Find where the given text appears and provide that cell's center as (X, Y) coordinate. 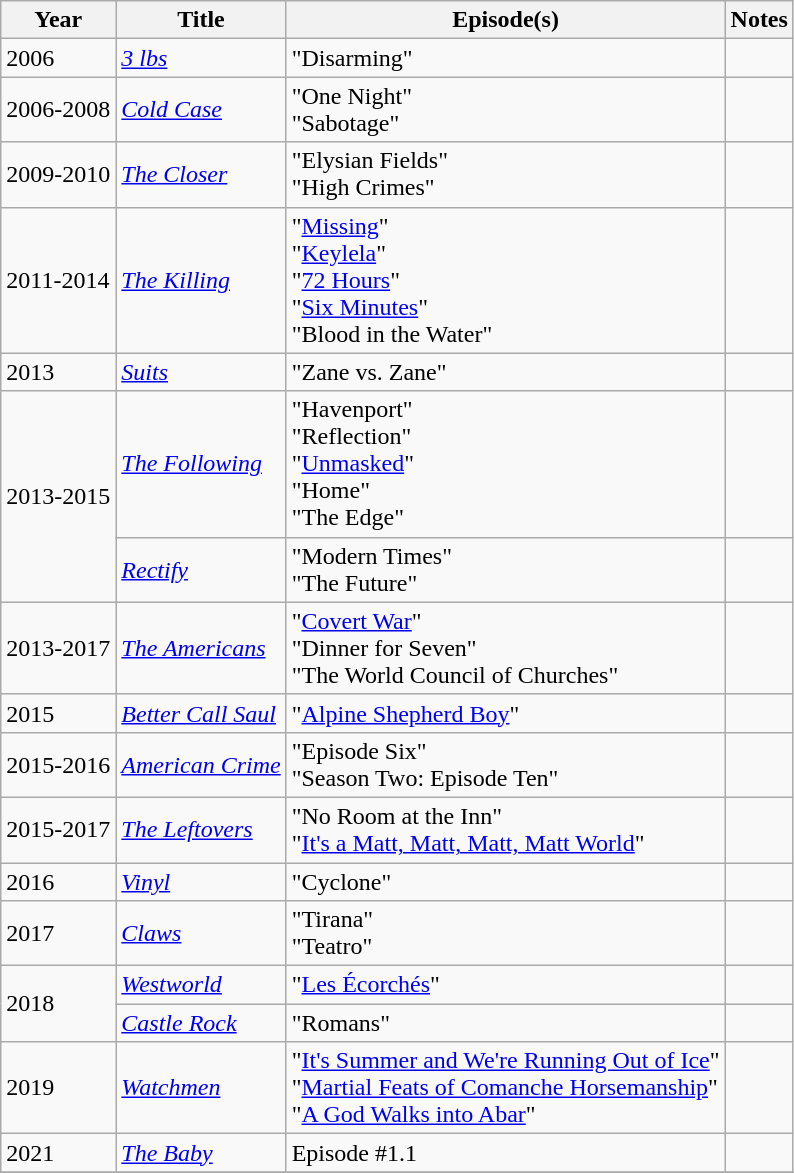
Vinyl (201, 881)
The Baby (201, 1153)
2011-2014 (58, 280)
Title (201, 20)
"Covert War""Dinner for Seven""The World Council of Churches" (506, 648)
2013-2015 (58, 496)
"Elysian Fields""High Crimes" (506, 174)
The Closer (201, 174)
3 lbs (201, 58)
"Alpine Shepherd Boy" (506, 713)
"Havenport""Reflection""Unmasked""Home""The Edge" (506, 464)
Watchmen (201, 1088)
"Modern Times""The Future" (506, 570)
"Tirana""Teatro" (506, 934)
The Following (201, 464)
2016 (58, 881)
"It's Summer and We're Running Out of Ice""Martial Feats of Comanche Horsemanship""A God Walks into Abar" (506, 1088)
The Americans (201, 648)
"One Night""Sabotage" (506, 110)
"Episode Six""Season Two: Episode Ten" (506, 764)
Suits (201, 372)
Rectify (201, 570)
Notes (759, 20)
2013-2017 (58, 648)
The Killing (201, 280)
2017 (58, 934)
Castle Rock (201, 1023)
2019 (58, 1088)
"Les Écorchés" (506, 985)
2018 (58, 1004)
"Zane vs. Zane" (506, 372)
2006-2008 (58, 110)
American Crime (201, 764)
"Romans" (506, 1023)
Better Call Saul (201, 713)
2006 (58, 58)
Year (58, 20)
The Leftovers (201, 830)
Cold Case (201, 110)
2015 (58, 713)
"Disarming" (506, 58)
Episode(s) (506, 20)
Episode #1.1 (506, 1153)
Westworld (201, 985)
2015-2017 (58, 830)
"Cyclone" (506, 881)
Claws (201, 934)
"No Room at the Inn""It's a Matt, Matt, Matt, Matt World" (506, 830)
2009-2010 (58, 174)
2013 (58, 372)
2021 (58, 1153)
"Missing""Keylela""72 Hours""Six Minutes""Blood in the Water" (506, 280)
2015-2016 (58, 764)
